Extract the [x, y] coordinate from the center of the cell holding the provided text.  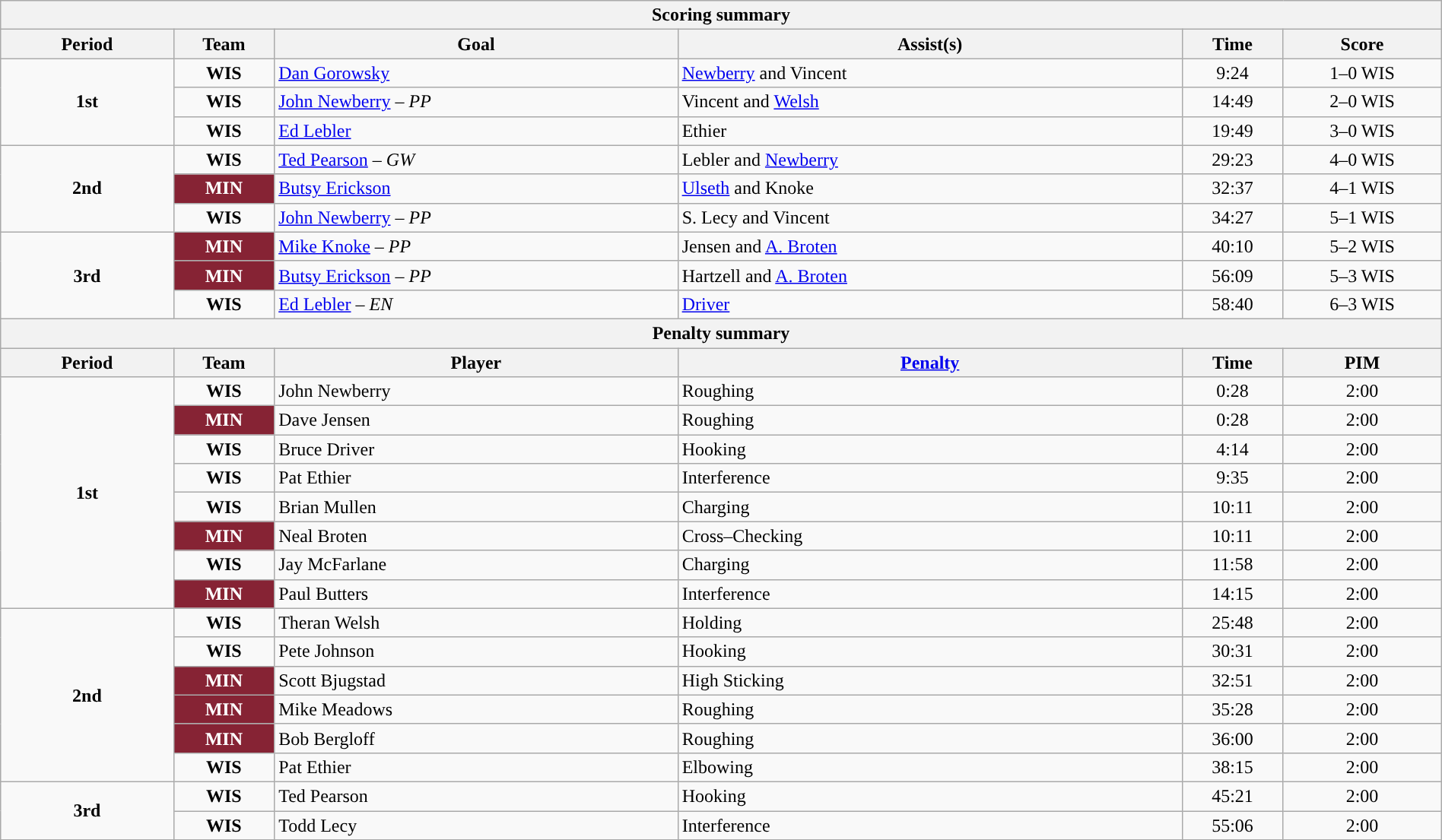
Dave Jensen [476, 420]
Scott Bjugstad [476, 680]
Ted Pearson [476, 796]
58:40 [1232, 304]
Assist(s) [929, 44]
Mike Knoke – PP [476, 246]
3–0 WIS [1362, 131]
6–3 WIS [1362, 304]
S. Lecy and Vincent [929, 217]
4–1 WIS [1362, 189]
Pete Johnson [476, 651]
Driver [929, 304]
Holding [929, 623]
Ethier [929, 131]
11:58 [1232, 565]
32:51 [1232, 680]
Jay McFarlane [476, 565]
Neal Broten [476, 536]
Butsy Erickson [476, 189]
5–1 WIS [1362, 217]
Todd Lecy [476, 825]
45:21 [1232, 796]
Theran Welsh [476, 623]
Brian Mullen [476, 507]
Ed Lebler – EN [476, 304]
Player [476, 363]
40:10 [1232, 246]
Goal [476, 44]
Score [1362, 44]
Bruce Driver [476, 449]
56:09 [1232, 275]
4–0 WIS [1362, 160]
9:24 [1232, 73]
19:49 [1232, 131]
Jensen and A. Broten [929, 246]
Ulseth and Knoke [929, 189]
4:14 [1232, 449]
Cross–Checking [929, 536]
2–0 WIS [1362, 102]
Butsy Erickson – PP [476, 275]
14:49 [1232, 102]
High Sticking [929, 680]
9:35 [1232, 478]
Scoring summary [721, 15]
John Newberry [476, 391]
Penalty summary [721, 333]
Vincent and Welsh [929, 102]
30:31 [1232, 651]
36:00 [1232, 738]
Newberry and Vincent [929, 73]
Dan Gorowsky [476, 73]
32:37 [1232, 189]
5–2 WIS [1362, 246]
Elbowing [929, 767]
35:28 [1232, 709]
14:15 [1232, 594]
55:06 [1232, 825]
Penalty [929, 363]
Lebler and Newberry [929, 160]
Hartzell and A. Broten [929, 275]
5–3 WIS [1362, 275]
25:48 [1232, 623]
34:27 [1232, 217]
Paul Butters [476, 594]
Mike Meadows [476, 709]
PIM [1362, 363]
Ed Lebler [476, 131]
Ted Pearson – GW [476, 160]
38:15 [1232, 767]
1–0 WIS [1362, 73]
29:23 [1232, 160]
Bob Bergloff [476, 738]
